From the cell containing the given text, extract its center point as [x, y] coordinate. 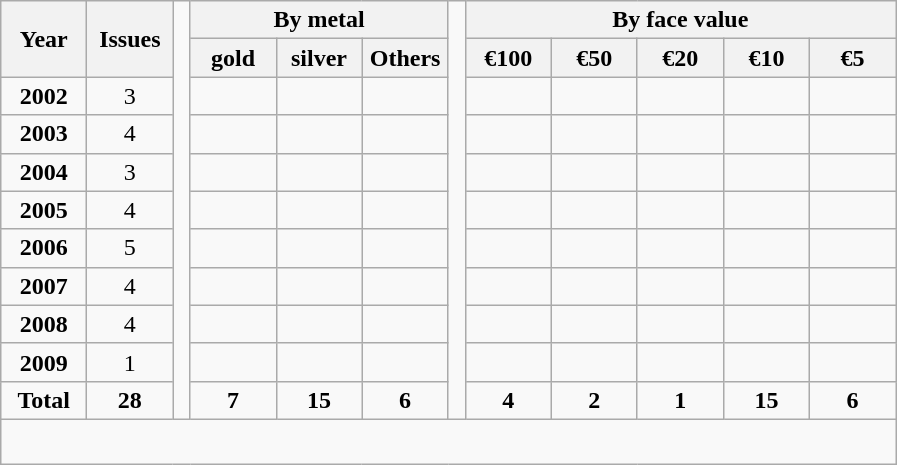
2008 [44, 324]
€20 [680, 58]
5 [130, 248]
gold [233, 58]
silver [319, 58]
Issues [130, 39]
2002 [44, 96]
2004 [44, 172]
Others [405, 58]
28 [130, 400]
2006 [44, 248]
By metal [319, 20]
2005 [44, 210]
7 [233, 400]
Total [44, 400]
€100 [508, 58]
€50 [594, 58]
€10 [766, 58]
2 [594, 400]
€5 [852, 58]
2009 [44, 362]
Year [44, 39]
2007 [44, 286]
By face value [680, 20]
2003 [44, 134]
